Return the (x, y) coordinate for the center point of the cell that contains the specified text.  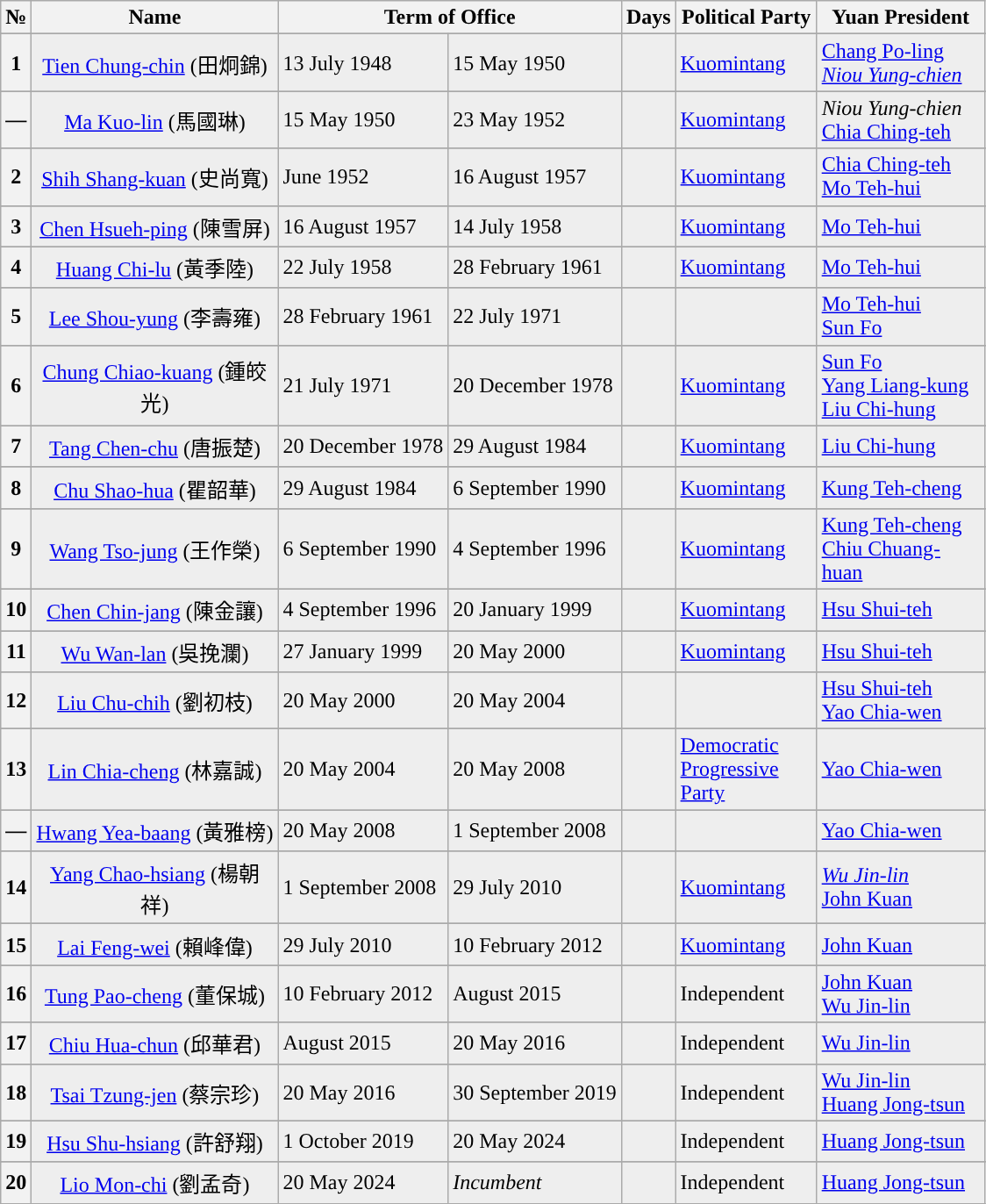
Mo Teh-huiSun Fo (900, 316)
22 July 1971 (535, 316)
Wang Tso-jung (王作榮) (154, 548)
Tang Chen-chu (唐振楚) (154, 446)
13 (16, 770)
19 (16, 1141)
Lai Feng-wei (賴峰偉) (154, 944)
Lee Shou-yung (李壽雍) (154, 316)
Political Party (746, 18)
8 (16, 488)
Liu Chi-hung (900, 446)
14 July 1958 (535, 226)
Sun FoYang Liang-kungLiu Chi-hung (900, 385)
10 (16, 609)
23 May 1952 (535, 119)
Chen Hsueh-ping (陳雪屏) (154, 226)
Wu Jin-linJohn Kuan (900, 888)
21 July 1971 (363, 385)
Huang Chi-lu (黃季陸) (154, 267)
Yuan President (900, 18)
22 July 1958 (363, 267)
12 (16, 700)
Hsu Shui-tehYao Chia-wen (900, 700)
John KuanWu Jin-lin (900, 993)
June 1952 (363, 177)
Hsu Shu-hsiang (許舒翔) (154, 1141)
20 (16, 1183)
9 (16, 548)
Democratic Progressive Party (746, 770)
2 (16, 177)
27 January 1999 (363, 651)
Ma Kuo-lin (馬國琳) (154, 119)
13 July 1948 (363, 63)
1 October 2019 (363, 1141)
17 (16, 1043)
5 (16, 316)
20 January 1999 (535, 609)
Name (154, 18)
30 September 2019 (535, 1092)
Wu Wan-lan (吳挽瀾) (154, 651)
Chiu Hua-chun (邱華君) (154, 1043)
11 (16, 651)
18 (16, 1092)
Chu Shao-hua (瞿韶華) (154, 488)
Lin Chia-cheng (林嘉誠) (154, 770)
Incumbent (535, 1183)
Tung Pao-cheng (董保城) (154, 993)
Niou Yung-chienChia Ching-teh (900, 119)
Kung Teh-cheng (900, 488)
6 (16, 385)
№ (16, 18)
Chia Ching-tehMo Teh-hui (900, 177)
3 (16, 226)
Days (648, 18)
Term of Office (449, 18)
Chang Po-lingNiou Yung-chien (900, 63)
16 (16, 993)
1 (16, 63)
Kung Teh-chengChiu Chuang-huan (900, 548)
John Kuan (900, 944)
Shih Shang-kuan (史尚寬) (154, 177)
7 (16, 446)
Hwang Yea-baang (黃雅榜) (154, 830)
Tien Chung-chin (田炯錦) (154, 63)
Lio Mon-chi (劉孟奇) (154, 1183)
Liu Chu-chih (劉初枝) (154, 700)
15 (16, 944)
Chen Chin-jang (陳金讓) (154, 609)
4 (16, 267)
Wu Jin-lin (900, 1043)
Tsai Tzung-jen (蔡宗珍) (154, 1092)
Chung Chiao-kuang (鍾皎光) (154, 385)
Wu Jin-linHuang Jong-tsun (900, 1092)
Yang Chao-hsiang (楊朝祥) (154, 888)
14 (16, 888)
